Detect which cell encompasses the target text, then output its (X, Y) center coordinate. 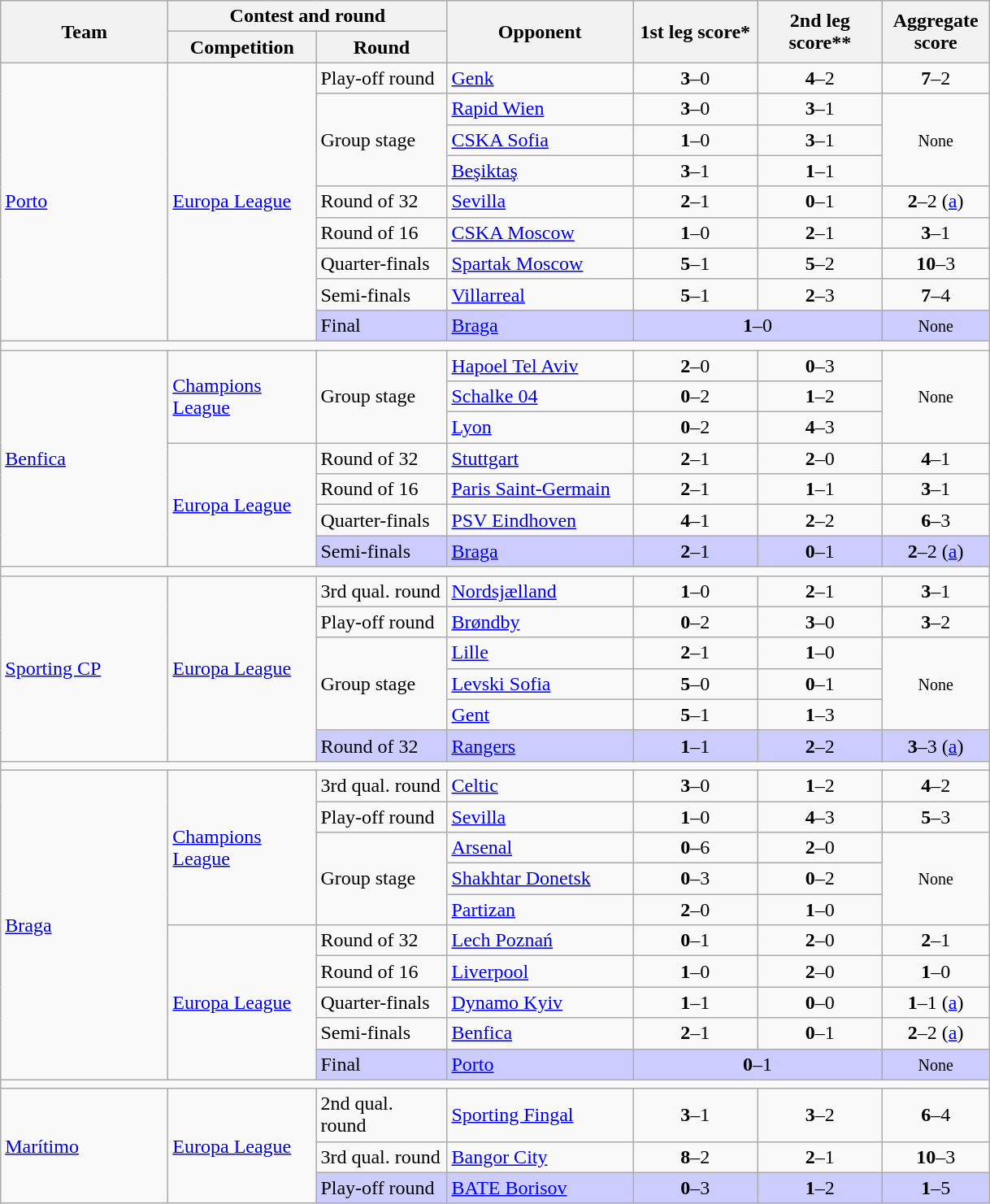
8–2 (695, 1157)
Celtic (540, 785)
Brøndby (540, 622)
1st leg score* (695, 32)
Spartak Moscow (540, 263)
Shakhtar Donetsk (540, 879)
Lyon (540, 428)
Sporting CP (85, 668)
Arsenal (540, 848)
Beşiktaş (540, 171)
6–4 (936, 1115)
5–3 (936, 817)
Liverpool (540, 971)
PSV Eindhoven (540, 520)
Rapid Wien (540, 109)
Gent (540, 715)
Round (382, 47)
Bangor City (540, 1157)
Lille (540, 653)
5–0 (695, 684)
6–3 (936, 520)
Aggregate score (936, 32)
0–0 (820, 1002)
3–3 (a) (936, 745)
BATE Borisov (540, 1188)
Hapoel Tel Aviv (540, 365)
Rangers (540, 745)
1–1 (a) (936, 1002)
7–2 (936, 78)
Paris Saint-Germain (540, 489)
Genk (540, 78)
7–4 (936, 294)
Competition (242, 47)
Partizan (540, 910)
Opponent (540, 32)
CSKA Sofia (540, 140)
1–5 (936, 1188)
2–3 (820, 294)
Sporting Fingal (540, 1115)
5–2 (820, 263)
0–6 (695, 848)
Nordsjælland (540, 591)
Team (85, 32)
Villarreal (540, 294)
CSKA Moscow (540, 233)
2nd leg score** (820, 32)
Stuttgart (540, 459)
Marítimo (85, 1146)
Contest and round (307, 16)
Lech Poznań (540, 941)
Dynamo Kyiv (540, 1002)
1–3 (820, 715)
Schalke 04 (540, 397)
2nd qual. round (382, 1115)
Levski Sofia (540, 684)
